Provide the (X, Y) coordinate of the cell's center where the given text is located.  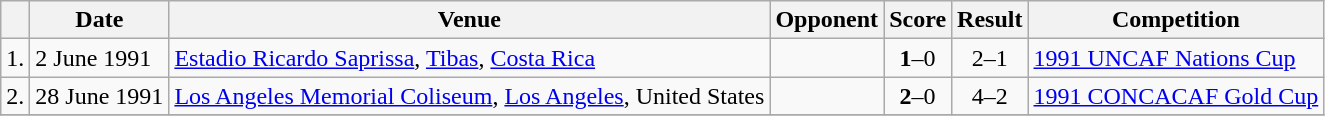
1991 CONCACAF Gold Cup (1176, 96)
2–1 (990, 58)
4–2 (990, 96)
1–0 (918, 58)
Los Angeles Memorial Coliseum, Los Angeles, United States (470, 96)
1991 UNCAF Nations Cup (1176, 58)
2 June 1991 (100, 58)
Opponent (827, 20)
Venue (470, 20)
Estadio Ricardo Saprissa, Tibas, Costa Rica (470, 58)
Date (100, 20)
Result (990, 20)
Score (918, 20)
28 June 1991 (100, 96)
2–0 (918, 96)
1. (16, 58)
Competition (1176, 20)
2. (16, 96)
